For the text-containing cell, return its midpoint in (X, Y) coordinate format. 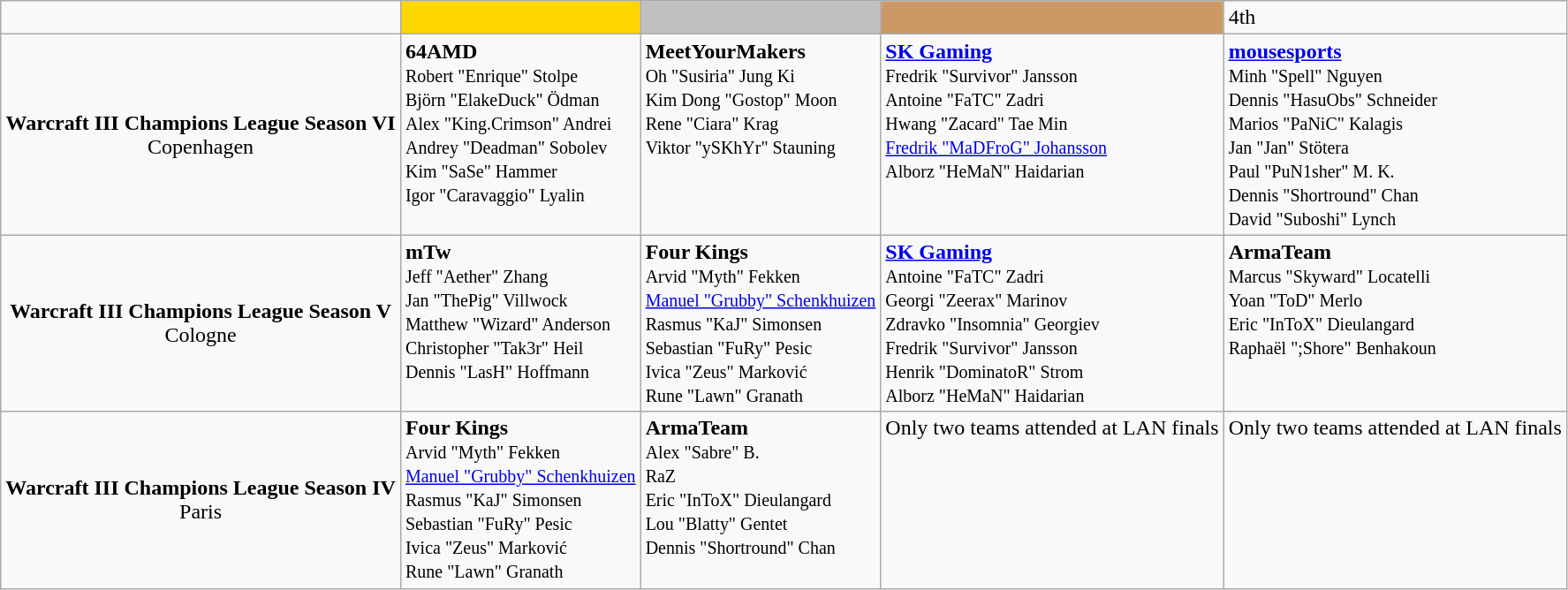
Warcraft III Champions League Season IV Paris (201, 500)
64AMD Robert "Enrique" Stolpe Björn "ElakeDuck" Ödman Alex "King.Crimson" Andrei Andrey "Deadman" Sobolev Kim "SaSe" Hammer Igor "Caravaggio" Lyalin (520, 134)
SK Gaming Fredrik "Survivor" Jansson Antoine "FaTC" Zadri Hwang "Zacard" Tae Min Fredrik "MaDFroG" Johansson Alborz "HeMaN" Haidarian (1052, 134)
mTw Jeff "Aether" Zhang Jan "ThePig" Villwock Matthew "Wizard" Anderson Christopher "Tak3r" Heil Dennis "LasH" Hoffmann (520, 323)
MeetYourMakers Oh "Susiria" Jung Ki Kim Dong "Gostop" Moon Rene "Ciara" Krag Viktor "ySKhYr" Stauning (761, 134)
Warcraft III Champions League Season VI Copenhagen (201, 134)
ArmaTeam Alex "Sabre" B. RaZ Eric "InToX" Dieulangard Lou "Blatty" Gentet Dennis "Shortround" Chan (761, 500)
4th (1395, 18)
Warcraft III Champions League Season V Cologne (201, 323)
ArmaTeam Marcus "Skyward" Locatelli Yoan "ToD" Merlo Eric "InToX" Dieulangard Raphaël ";Shore" Benhakoun (1395, 323)
